Extract the (x, y) coordinate from the center of the cell holding the provided text.  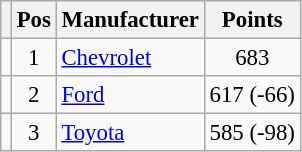
Toyota (130, 133)
Chevrolet (130, 58)
617 (-66) (252, 95)
Pos (34, 20)
585 (-98) (252, 133)
Ford (130, 95)
1 (34, 58)
2 (34, 95)
683 (252, 58)
Manufacturer (130, 20)
Points (252, 20)
3 (34, 133)
